Provide the (x, y) coordinate of the cell's center where the given text is located.  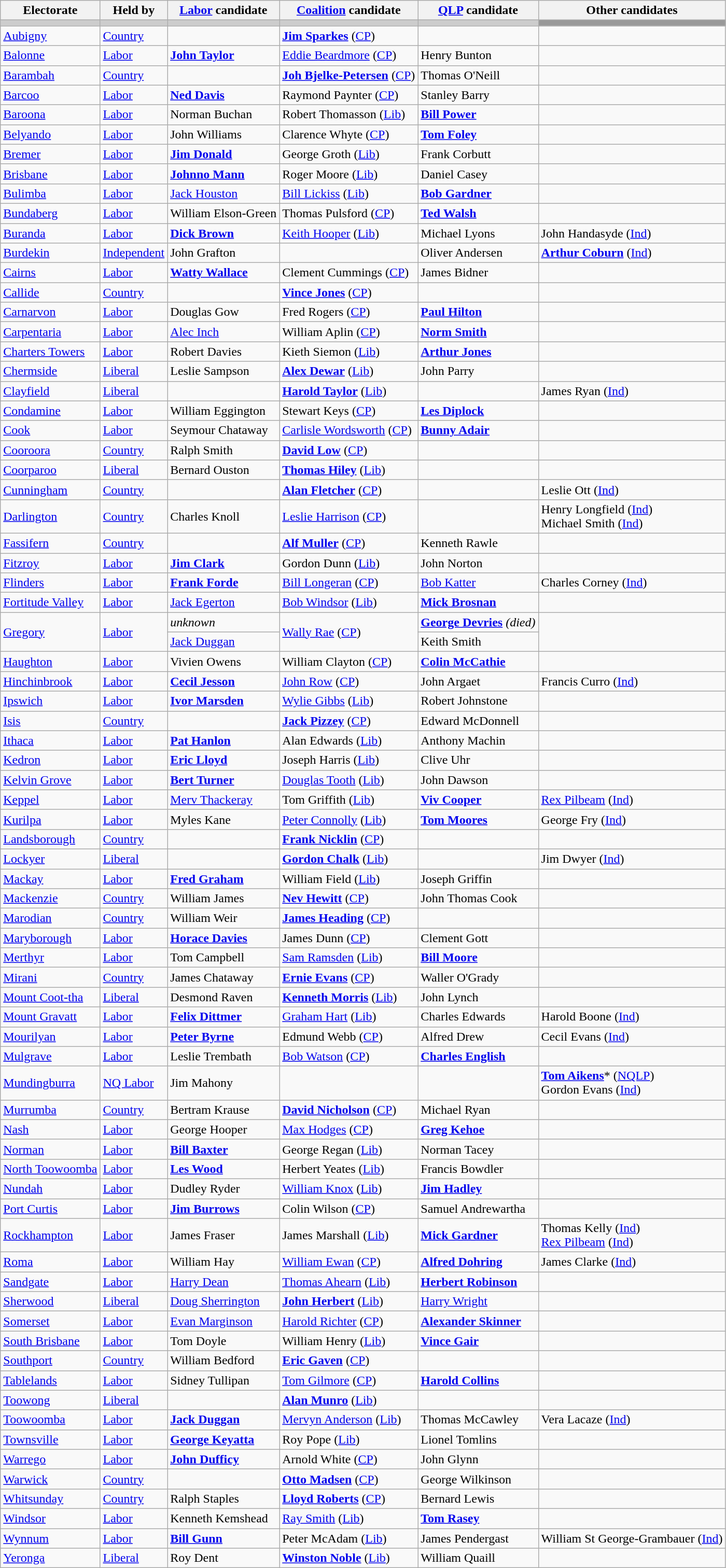
Harold Collins (478, 1380)
Eddie Beardmore (CP) (348, 55)
Douglas Gow (224, 312)
Bernard Lewis (478, 1499)
Tablelands (50, 1380)
Herbert Yeates (Lib) (348, 1169)
Norm Smith (478, 332)
Cairns (50, 273)
Buranda (50, 233)
Jim Burrows (224, 1209)
Sam Ramsden (Lib) (348, 958)
Charters Towers (50, 352)
Mourilyan (50, 1037)
James Heading (CP) (348, 918)
Rockhampton (50, 1235)
Cunningham (50, 489)
Fortitude Valley (50, 603)
Fred Graham (224, 879)
Tom Doyle (224, 1341)
Jim Donald (224, 154)
Lloyd Roberts (CP) (348, 1499)
Nundah (50, 1188)
Callide (50, 292)
NQ Labor (134, 1083)
Jack Pizzey (CP) (348, 721)
John Glynn (478, 1459)
Bob Gardner (478, 193)
Jim Hadley (478, 1188)
Independent (134, 253)
Marodian (50, 918)
Darlington (50, 516)
Leslie Trembath (224, 1056)
Arthur Coburn (Ind) (632, 253)
Mervyn Anderson (Lib) (348, 1420)
Ivor Marsden (224, 701)
Jim Clark (224, 563)
Kenneth Rawle (478, 543)
Charles English (478, 1056)
John Norton (478, 563)
Bob Watson (CP) (348, 1056)
Cecil Jesson (224, 681)
Nev Hewitt (CP) (348, 899)
Francis Curro (Ind) (632, 681)
Tom Gilmore (CP) (348, 1380)
Southport (50, 1361)
Bob Windsor (Lib) (348, 603)
Mackay (50, 879)
Clarence Whyte (CP) (348, 134)
Clement Cummings (CP) (348, 273)
John Williams (224, 134)
Ralph Staples (224, 1499)
Clive Uhr (478, 760)
Vince Gair (478, 1341)
Coalition candidate (348, 10)
Colin McCathie (478, 662)
Francis Bowdler (478, 1169)
Doug Sherrington (224, 1301)
Dudley Ryder (224, 1188)
Sherwood (50, 1301)
Kenneth Kemshead (224, 1518)
Haughton (50, 662)
Kurilpa (50, 819)
Burdekin (50, 253)
Bill Gunn (224, 1538)
Alex Dewar (Lib) (348, 371)
Bernard Ouston (224, 470)
James Fraser (224, 1235)
William James (224, 899)
Samuel Andrewartha (478, 1209)
John Handasyde (Ind) (632, 233)
Harold Taylor (Lib) (348, 391)
Waller O'Grady (478, 977)
Rex Pilbeam (Ind) (632, 800)
Harry Wright (478, 1301)
Mount Coot-tha (50, 997)
William Quaill (478, 1558)
Ralph Smith (224, 450)
Harry Dean (224, 1282)
Tom Rasey (478, 1518)
Douglas Tooth (Lib) (348, 780)
Peter Byrne (224, 1037)
William Ewan (CP) (348, 1262)
William Hay (224, 1262)
Peter McAdam (Lib) (348, 1538)
unknown (224, 622)
Alf Muller (CP) (348, 543)
Raymond Paynter (CP) (348, 95)
Stewart Keys (CP) (348, 411)
Roma (50, 1262)
Frank Nicklin (CP) (348, 839)
Barambah (50, 75)
Clayfield (50, 391)
John Lynch (478, 997)
Arnold White (CP) (348, 1459)
Thomas Hiley (Lib) (348, 470)
Viv Cooper (478, 800)
Jack Egerton (224, 603)
Henry Longfield (Ind) Michael Smith (Ind) (632, 516)
North Toowoomba (50, 1169)
Paul Hilton (478, 312)
Mirani (50, 977)
Frank Forde (224, 583)
Jim Dwyer (Ind) (632, 859)
Thomas Pulsford (CP) (348, 213)
Michael Lyons (478, 233)
Carlisle Wordsworth (CP) (348, 430)
Les Diplock (478, 411)
Tom Foley (478, 134)
Pat Hanlon (224, 740)
Gordon Chalk (Lib) (348, 859)
Yeronga (50, 1558)
James Pendergast (478, 1538)
Bert Turner (224, 780)
Michael Ryan (478, 1110)
Ipswich (50, 701)
Fassifern (50, 543)
Labor candidate (224, 10)
Condamine (50, 411)
Graham Hart (Lib) (348, 1017)
Alan Fletcher (CP) (348, 489)
George Hooper (224, 1129)
Eric Gaven (CP) (348, 1361)
John Dufficy (224, 1459)
William Field (Lib) (348, 879)
Merv Thackeray (224, 800)
Jim Sparkes (CP) (348, 36)
Mundingburra (50, 1083)
Bundaberg (50, 213)
Isis (50, 721)
Bertram Krause (224, 1110)
David Nicholson (CP) (348, 1110)
Sidney Tullipan (224, 1380)
Electorate (50, 10)
Port Curtis (50, 1209)
Winston Noble (Lib) (348, 1558)
Alfred Dohring (478, 1262)
Dick Brown (224, 233)
John Herbert (Lib) (348, 1301)
Wylie Gibbs (Lib) (348, 701)
William St George-Grambauer (Ind) (632, 1538)
Balonne (50, 55)
Nash (50, 1129)
Vivien Owens (224, 662)
Maryborough (50, 938)
Leslie Harrison (CP) (348, 516)
Lionel Tomlins (478, 1439)
Leslie Sampson (224, 371)
Ray Smith (Lib) (348, 1518)
Bunny Adair (478, 430)
William Henry (Lib) (348, 1341)
Frank Corbutt (478, 154)
Keith Smith (478, 642)
Leslie Ott (Ind) (632, 489)
George Fry (Ind) (632, 819)
Other candidates (632, 10)
Alan Edwards (Lib) (348, 740)
Seymour Chataway (224, 430)
Lockyer (50, 859)
Flinders (50, 583)
Edward McDonnell (478, 721)
Tom Griffith (Lib) (348, 800)
Sandgate (50, 1282)
Townsville (50, 1439)
Peter Connolly (Lib) (348, 819)
James Dunn (CP) (348, 938)
James Clarke (Ind) (632, 1262)
John Parry (478, 371)
Carnarvon (50, 312)
Watty Wallace (224, 273)
Cook (50, 430)
Kedron (50, 760)
Myles Kane (224, 819)
Roy Pope (Lib) (348, 1439)
Bremer (50, 154)
Max Hodges (CP) (348, 1129)
Mulgrave (50, 1056)
Windsor (50, 1518)
Wally Rae (CP) (348, 632)
Mackenzie (50, 899)
William Eggington (224, 411)
John Grafton (224, 253)
George Keyatta (224, 1439)
Joseph Griffin (478, 879)
Fitzroy (50, 563)
Belyando (50, 134)
Fred Rogers (CP) (348, 312)
Harold Richter (CP) (348, 1321)
Norman Tacey (478, 1149)
Alec Inch (224, 332)
Held by (134, 10)
Johnno Mann (224, 174)
William Knox (Lib) (348, 1188)
Keppel (50, 800)
Clement Gott (478, 938)
Eric Lloyd (224, 760)
Horace Davies (224, 938)
Cecil Evans (Ind) (632, 1037)
Roy Dent (224, 1558)
Thomas Kelly (Ind) Rex Pilbeam (Ind) (632, 1235)
Mick Brosnan (478, 603)
William Weir (224, 918)
William Aplin (CP) (348, 332)
Gregory (50, 632)
Barcoo (50, 95)
William Elson-Green (224, 213)
Robert Thomasson (Lib) (348, 115)
Gordon Dunn (Lib) (348, 563)
John Taylor (224, 55)
Bob Katter (478, 583)
Alan Munro (Lib) (348, 1400)
David Low (CP) (348, 450)
Norman (50, 1149)
Bill Lickiss (Lib) (348, 193)
Thomas McCawley (478, 1420)
Warrego (50, 1459)
Arthur Jones (478, 352)
Robert Johnstone (478, 701)
Somerset (50, 1321)
Murrumba (50, 1110)
Charles Corney (Ind) (632, 583)
Mount Gravatt (50, 1017)
Colin Wilson (CP) (348, 1209)
Harold Boone (Ind) (632, 1017)
Charles Edwards (478, 1017)
Desmond Raven (224, 997)
George Devries (died) (478, 622)
Evan Marginson (224, 1321)
Ithaca (50, 740)
Vince Jones (CP) (348, 292)
Landsborough (50, 839)
Cooroora (50, 450)
Jack Houston (224, 193)
Mick Gardner (478, 1235)
Toowoomba (50, 1420)
Keith Hooper (Lib) (348, 233)
Toowong (50, 1400)
Warwick (50, 1479)
Joseph Harris (Lib) (348, 760)
South Brisbane (50, 1341)
Les Wood (224, 1169)
William Clayton (CP) (348, 662)
Jim Mahony (224, 1083)
James Marshall (Lib) (348, 1235)
Vera Lacaze (Ind) (632, 1420)
Otto Madsen (CP) (348, 1479)
John Argaet (478, 681)
Stanley Barry (478, 95)
Kenneth Morris (Lib) (348, 997)
Bill Longeran (CP) (348, 583)
Joh Bjelke-Petersen (CP) (348, 75)
Bill Moore (478, 958)
Brisbane (50, 174)
Anthony Machin (478, 740)
Kelvin Grove (50, 780)
Thomas Ahearn (Lib) (348, 1282)
George Groth (Lib) (348, 154)
Hinchinbrook (50, 681)
Robert Davies (224, 352)
Edmund Webb (CP) (348, 1037)
George Wilkinson (478, 1479)
Bulimba (50, 193)
Whitsunday (50, 1499)
Wynnum (50, 1538)
Bill Power (478, 115)
Tom Moores (478, 819)
Carpentaria (50, 332)
Herbert Robinson (478, 1282)
Bill Baxter (224, 1149)
Daniel Casey (478, 174)
Kieth Siemon (Lib) (348, 352)
Coorparoo (50, 470)
James Bidner (478, 273)
Ned Davis (224, 95)
Charles Knoll (224, 516)
George Regan (Lib) (348, 1149)
QLP candidate (478, 10)
Greg Kehoe (478, 1129)
James Ryan (Ind) (632, 391)
Felix Dittmer (224, 1017)
Chermside (50, 371)
Roger Moore (Lib) (348, 174)
Baroona (50, 115)
John Thomas Cook (478, 899)
Tom Campbell (224, 958)
John Dawson (478, 780)
Ted Walsh (478, 213)
Henry Bunton (478, 55)
William Bedford (224, 1361)
Alexander Skinner (478, 1321)
John Row (CP) (348, 681)
Tom Aikens* (NQLP) Gordon Evans (Ind) (632, 1083)
Merthyr (50, 958)
Oliver Andersen (478, 253)
Alfred Drew (478, 1037)
Thomas O'Neill (478, 75)
James Chataway (224, 977)
Aubigny (50, 36)
Norman Buchan (224, 115)
Ernie Evans (CP) (348, 977)
